Pinpoint the cell where the given text exists, returning its (x, y) midpoint coordinate. 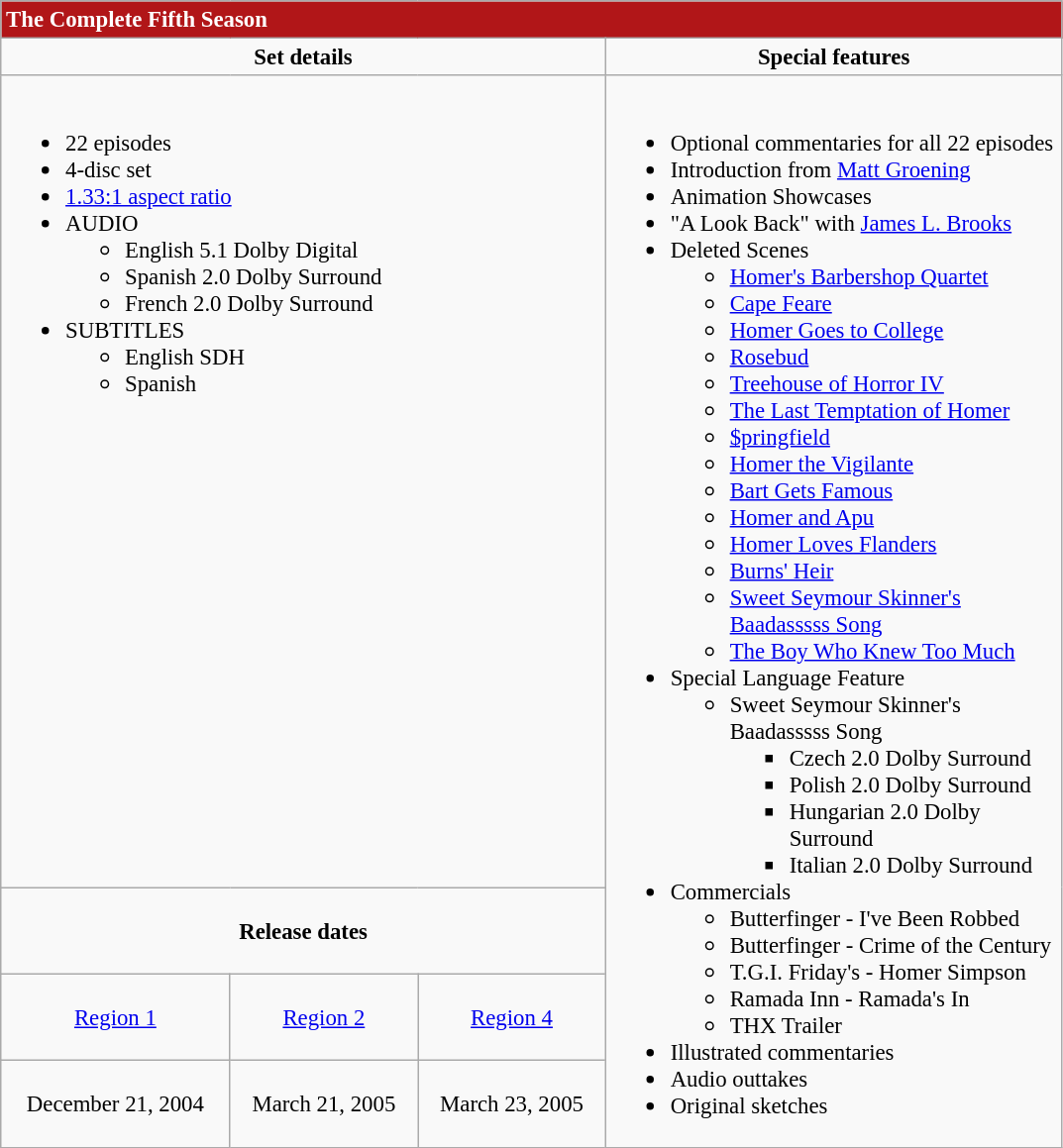
Release dates (303, 931)
Region 1 (115, 1018)
Special features (834, 57)
December 21, 2004 (115, 1103)
March 23, 2005 (512, 1103)
The Complete Fifth Season (531, 20)
Set details (303, 57)
Region 2 (324, 1018)
March 21, 2005 (324, 1103)
Region 4 (512, 1018)
22 episodes4-disc set1.33:1 aspect ratioAUDIOEnglish 5.1 Dolby DigitalSpanish 2.0 Dolby SurroundFrench 2.0 Dolby SurroundSUBTITLESEnglish SDHSpanish (303, 481)
